Scan for the cell matching the given text and deliver its (x, y) coordinate at center. 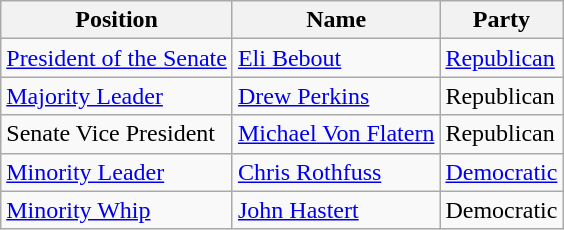
Eli Bebout (336, 58)
Drew Perkins (336, 96)
President of the Senate (117, 58)
Michael Von Flatern (336, 134)
Name (336, 20)
Minority Whip (117, 210)
Position (117, 20)
Chris Rothfuss (336, 172)
Minority Leader (117, 172)
John Hastert (336, 210)
Party (502, 20)
Senate Vice President (117, 134)
Majority Leader (117, 96)
